Pinpoint the cell where the given text exists, returning its [X, Y] midpoint coordinate. 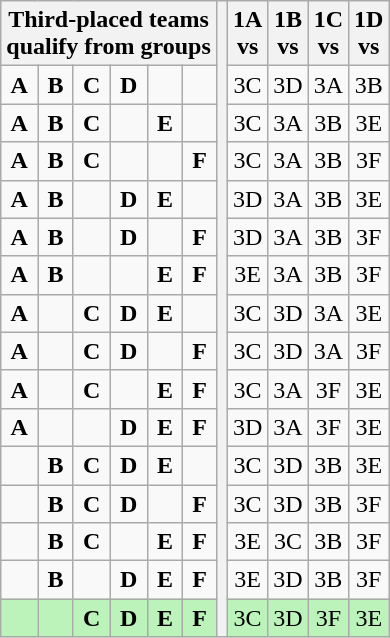
1Dvs [369, 34]
1Avs [247, 34]
1Cvs [328, 34]
1Bvs [288, 34]
Third-placed teamsqualify from groups [109, 34]
